Output the (X, Y) coordinate of the center of the cell containing the given text.  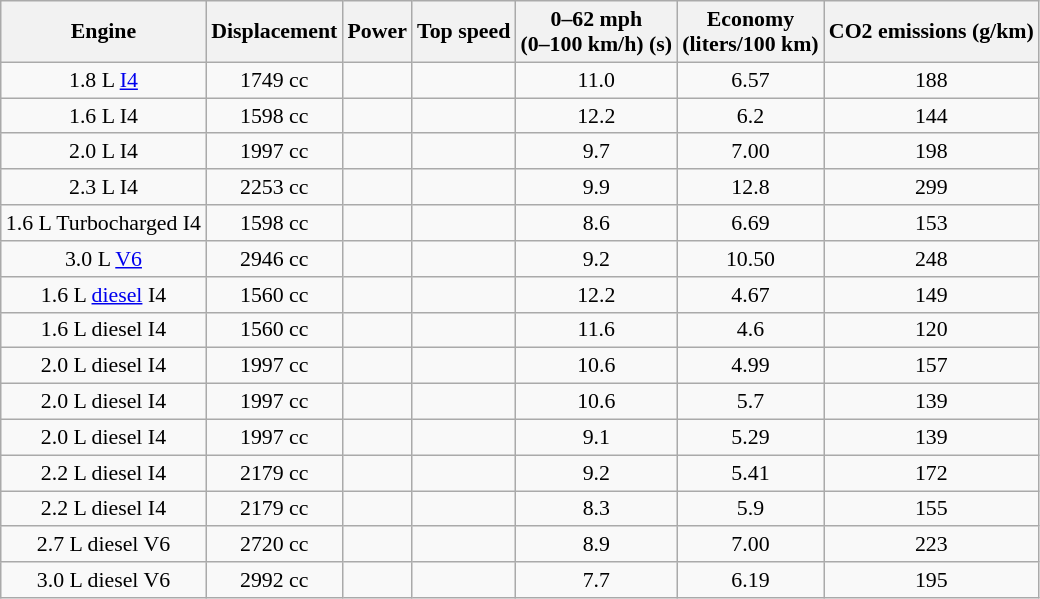
9.9 (596, 187)
11.0 (596, 80)
0–62 mph(0–100 km/h) (s) (596, 30)
11.6 (596, 330)
223 (932, 544)
6.2 (750, 115)
8.6 (596, 222)
3.0 L diesel V6 (104, 580)
153 (932, 222)
2.3 L I4 (104, 187)
1749 cc (274, 80)
144 (932, 115)
Engine (104, 30)
195 (932, 580)
6.57 (750, 80)
Displacement (274, 30)
2992 cc (274, 580)
4.67 (750, 294)
Top speed (464, 30)
2720 cc (274, 544)
8.3 (596, 508)
120 (932, 330)
4.6 (750, 330)
9.1 (596, 437)
9.7 (596, 151)
Power (377, 30)
6.69 (750, 222)
7.7 (596, 580)
2946 cc (274, 258)
8.9 (596, 544)
4.99 (750, 365)
248 (932, 258)
10.50 (750, 258)
172 (932, 472)
1.6 L I4 (104, 115)
2.7 L diesel V6 (104, 544)
CO2 emissions (g/km) (932, 30)
5.7 (750, 401)
5.29 (750, 437)
5.9 (750, 508)
2.0 L I4 (104, 151)
3.0 L V6 (104, 258)
198 (932, 151)
12.8 (750, 187)
Economy(liters/100 km) (750, 30)
299 (932, 187)
2253 cc (274, 187)
188 (932, 80)
155 (932, 508)
149 (932, 294)
5.41 (750, 472)
1.6 L Turbocharged I4 (104, 222)
157 (932, 365)
6.19 (750, 580)
1.8 L I4 (104, 80)
